Return the (X, Y) coordinate for the center point of the cell that contains the specified text.  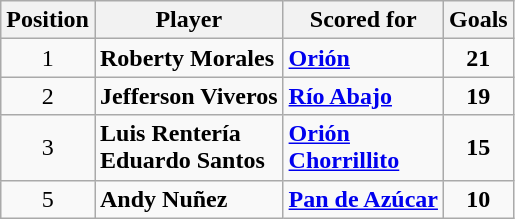
10 (478, 199)
Río Abajo (363, 96)
1 (48, 58)
5 (48, 199)
Jefferson Viveros (188, 96)
Position (48, 20)
Scored for (363, 20)
21 (478, 58)
Luis Rentería Eduardo Santos (188, 148)
Player (188, 20)
2 (48, 96)
OriónChorrillito (363, 148)
Roberty Morales (188, 58)
15 (478, 148)
Orión (363, 58)
Pan de Azúcar (363, 199)
Goals (478, 20)
Andy Nuñez (188, 199)
3 (48, 148)
19 (478, 96)
